From the cell containing the given text, extract its center point as [x, y] coordinate. 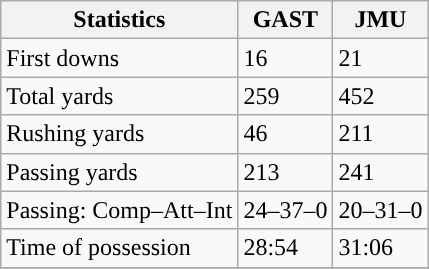
24–37–0 [286, 210]
28:54 [286, 248]
Passing yards [120, 172]
31:06 [380, 248]
241 [380, 172]
213 [286, 172]
GAST [286, 20]
Total yards [120, 96]
20–31–0 [380, 210]
452 [380, 96]
Rushing yards [120, 134]
JMU [380, 20]
Statistics [120, 20]
First downs [120, 58]
259 [286, 96]
16 [286, 58]
Time of possession [120, 248]
Passing: Comp–Att–Int [120, 210]
211 [380, 134]
21 [380, 58]
46 [286, 134]
